Output the (x, y) coordinate of the center of the cell containing the given text.  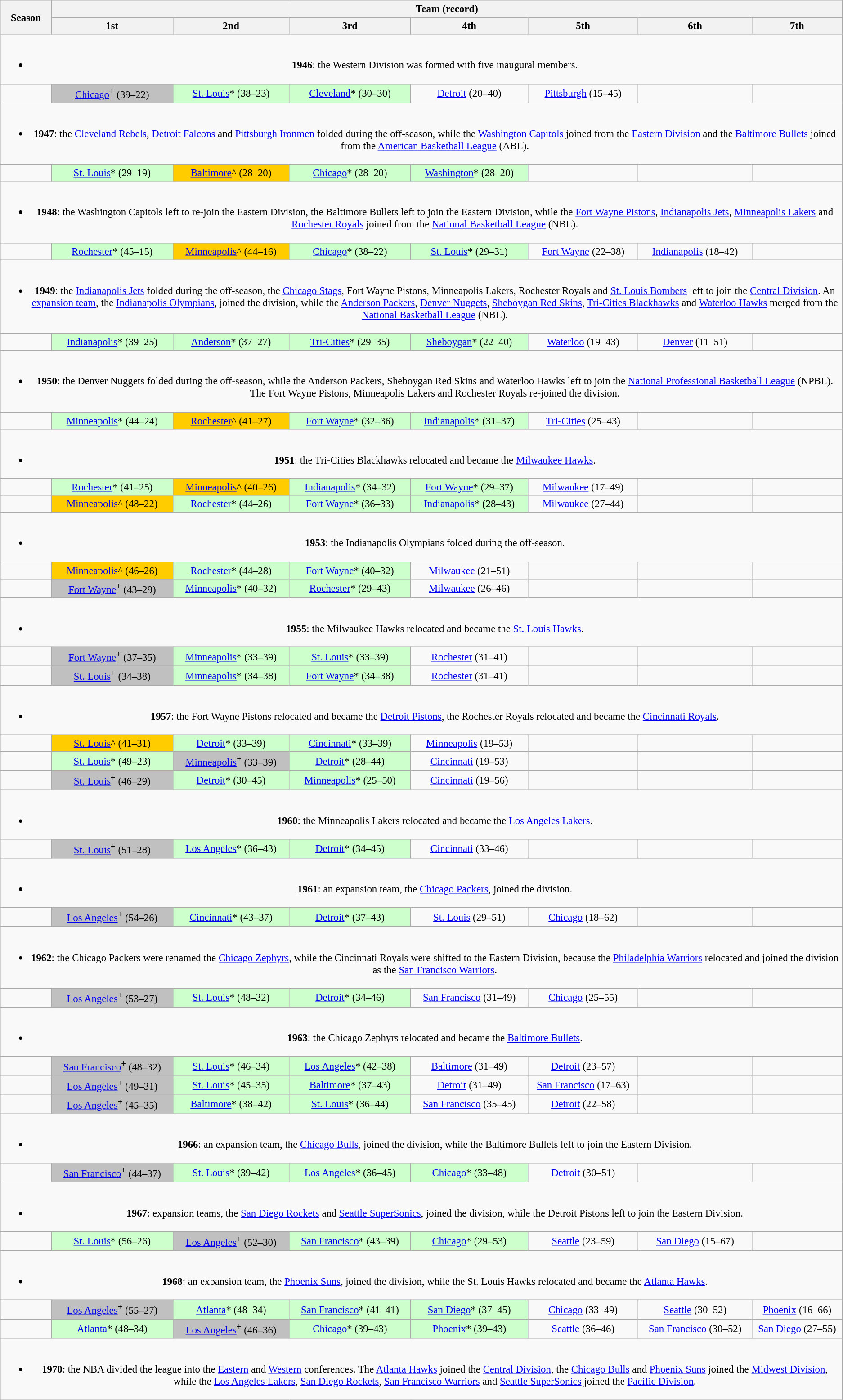
San Francisco (31–49) (469, 998)
St. Louis* (49–23) (112, 761)
Indianapolis (18–42) (695, 251)
Baltimore* (37–43) (350, 1085)
5th (583, 26)
Seattle (30–52) (695, 1310)
Cincinnati* (33–39) (350, 743)
1963: the Chicago Zephyrs relocated and became the Baltimore Bullets. (421, 1032)
Fort Wayne* (34–38) (350, 676)
Minneapolis* (33–39) (231, 657)
Chicago* (38–22) (350, 251)
San Francisco* (43–39) (350, 1241)
Los Angeles* (36–45) (350, 1173)
Fort Wayne* (36–33) (350, 504)
Indianapolis* (28–43) (469, 504)
Cleveland* (30–30) (350, 93)
Tri-Cities* (29–35) (350, 342)
Rochester^ (41–27) (231, 421)
Detroit (23–57) (583, 1066)
Tri-Cities (25–43) (583, 421)
Milwaukee (27–44) (583, 504)
Seattle (36–46) (583, 1329)
Phoenix (16–66) (797, 1310)
Baltimore (31–49) (469, 1066)
Detroit (22–58) (583, 1104)
Anderson* (37–27) (231, 342)
Minneapolis^ (44–16) (231, 251)
Los Angeles+ (45–35) (112, 1104)
Rochester* (41–25) (112, 487)
Detroit (31–49) (469, 1085)
Detroit (30–51) (583, 1173)
St. Louis* (48–32) (231, 998)
Cincinnati (19–56) (469, 780)
Los Angeles+ (55–27) (112, 1310)
Fort Wayne* (40–32) (350, 571)
Milwaukee (26–46) (469, 589)
St. Louis* (39–42) (231, 1173)
Los Angeles+ (54–26) (112, 917)
Minneapolis (19–53) (469, 743)
1966: an expansion team, the Chicago Bulls, joined the division, while the Baltimore Bullets left to join the Eastern Division. (421, 1138)
Team (record) (447, 9)
1968: an expansion team, the Phoenix Suns, joined the division, while the St. Louis Hawks relocated and became the Atlanta Hawks. (421, 1275)
Los Angeles+ (53–27) (112, 998)
Los Angeles+ (46–36) (231, 1329)
Minneapolis^ (40–26) (231, 487)
Washington* (28–20) (469, 173)
St. Louis+ (46–29) (112, 780)
Waterloo (19–43) (583, 342)
St. Louis* (29–19) (112, 173)
Los Angeles* (42–38) (350, 1066)
1957: the Fort Wayne Pistons relocated and became the Detroit Pistons, the Rochester Royals relocated and became the Cincinnati Royals. (421, 710)
Baltimore* (38–42) (231, 1104)
Pittsburgh (15–45) (583, 93)
Chicago* (39–43) (350, 1329)
1960: the Minneapolis Lakers relocated and became the Los Angeles Lakers. (421, 814)
1951: the Tri-Cities Blackhawks relocated and became the Milwaukee Hawks. (421, 454)
6th (695, 26)
Chicago (33–49) (583, 1310)
Chicago* (28–20) (350, 173)
Fort Wayne+ (37–35) (112, 657)
St. Louis+ (34–38) (112, 676)
Chicago* (33–48) (469, 1173)
1955: the Milwaukee Hawks relocated and became the St. Louis Hawks. (421, 623)
Rochester* (45–15) (112, 251)
Detroit* (33–39) (231, 743)
Rochester* (44–26) (231, 504)
Cincinnati (19–53) (469, 761)
St. Louis^ (41–31) (112, 743)
Baltimore^ (28–20) (231, 173)
7th (797, 26)
Detroit* (28–44) (350, 761)
Indianapolis* (39–25) (112, 342)
San Francisco (30–52) (695, 1329)
1961: an expansion team, the Chicago Packers, joined the division. (421, 883)
1953: the Indianapolis Olympians folded during the off-season. (421, 537)
San Diego* (37–45) (469, 1310)
St. Louis* (56–26) (112, 1241)
Fort Wayne* (32–36) (350, 421)
St. Louis* (29–31) (469, 251)
Sheboygan* (22–40) (469, 342)
Los Angeles+ (49–31) (112, 1085)
Fort Wayne+ (43–29) (112, 589)
2nd (231, 26)
St. Louis+ (51–28) (112, 849)
Fort Wayne* (29–37) (469, 487)
Fort Wayne (22–38) (583, 251)
Minneapolis^ (46–26) (112, 571)
St. Louis* (46–34) (231, 1066)
St. Louis* (36–44) (350, 1104)
Rochester* (44–28) (231, 571)
Detroit (20–40) (469, 93)
Chicago+ (39–22) (112, 93)
Minneapolis* (40–32) (231, 589)
Cincinnati (33–46) (469, 849)
Minneapolis* (34–38) (231, 676)
1946: the Western Division was formed with five inaugural members. (421, 59)
Los Angeles+ (52–30) (231, 1241)
Seattle (23–59) (583, 1241)
Minneapolis* (25–50) (350, 780)
Phoenix* (39–43) (469, 1329)
Los Angeles* (36–43) (231, 849)
Milwaukee (21–51) (469, 571)
4th (469, 26)
St. Louis (29–51) (469, 917)
Minneapolis+ (33–39) (231, 761)
1st (112, 26)
Detroit* (30–45) (231, 780)
Chicago* (29–53) (469, 1241)
Minneapolis* (44–24) (112, 421)
Milwaukee (17–49) (583, 487)
San Francisco (35–45) (469, 1104)
San Francisco* (41–41) (350, 1310)
San Francisco (17–63) (583, 1085)
Indianapolis* (31–37) (469, 421)
Detroit* (34–46) (350, 998)
St. Louis* (38–23) (231, 93)
St. Louis* (45–35) (231, 1085)
Detroit* (37–43) (350, 917)
Detroit* (34–45) (350, 849)
Rochester* (29–43) (350, 589)
3rd (350, 26)
San Francisco+ (48–32) (112, 1066)
Indianapolis* (34–32) (350, 487)
San Francisco+ (44–37) (112, 1173)
Chicago (18–62) (583, 917)
St. Louis* (33–39) (350, 657)
San Diego (27–55) (797, 1329)
Minneapolis^ (48–22) (112, 504)
Denver (11–51) (695, 342)
Chicago (25–55) (583, 998)
Season (26, 17)
Cincinnati* (43–37) (231, 917)
San Diego (15–67) (695, 1241)
